For the text-containing cell, return its midpoint in (x, y) coordinate format. 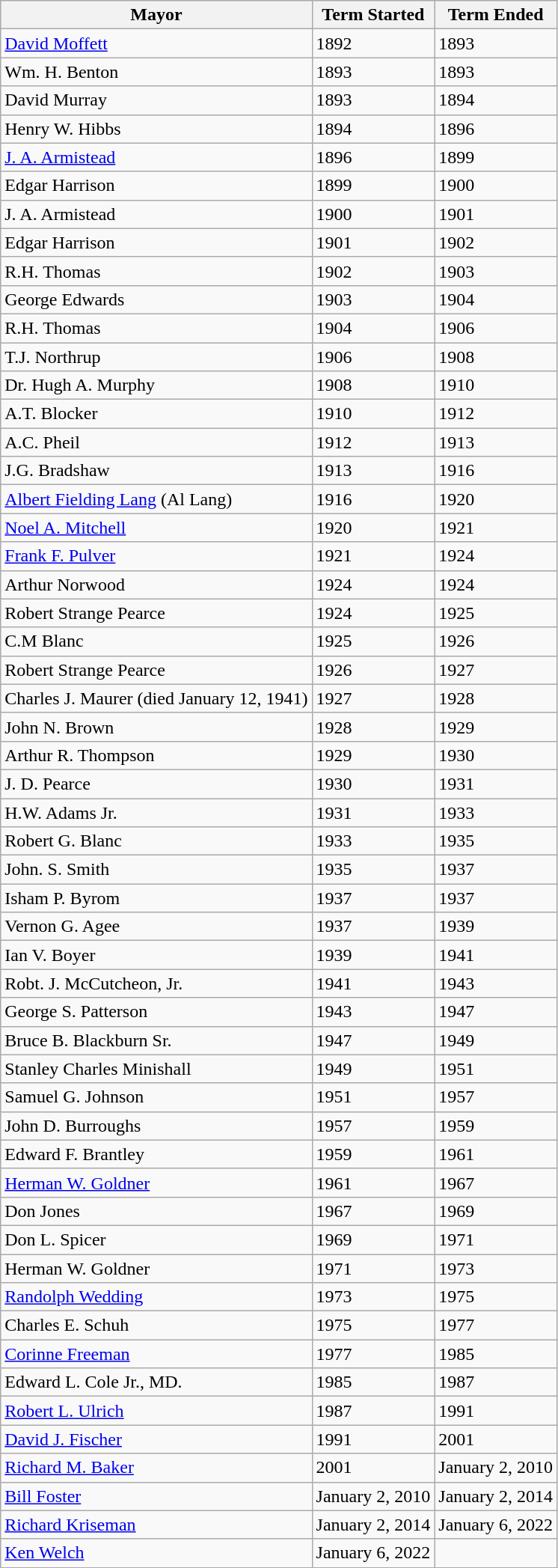
Term Ended (496, 15)
A.C. Pheil (156, 442)
J. D. Pearce (156, 784)
Corinne Freeman (156, 1354)
Henry W. Hibbs (156, 129)
Bill Foster (156, 1496)
C.M Blanc (156, 641)
A.T. Blocker (156, 414)
Richard M. Baker (156, 1468)
John. S. Smith (156, 870)
Ken Welch (156, 1553)
Term Started (373, 15)
Isham P. Byrom (156, 898)
1892 (373, 43)
Robert G. Blanc (156, 841)
Robt. J. McCutcheon, Jr. (156, 983)
Frank F. Pulver (156, 556)
Arthur Norwood (156, 585)
David Murray (156, 100)
Mayor (156, 15)
Bruce B. Blackburn Sr. (156, 1040)
Samuel G. Johnson (156, 1097)
Don Jones (156, 1211)
Dr. Hugh A. Murphy (156, 385)
Vernon G. Agee (156, 927)
John N. Brown (156, 727)
David Moffett (156, 43)
Charles J. Maurer (died January 12, 1941) (156, 698)
John D. Burroughs (156, 1126)
George Edwards (156, 299)
Randolph Wedding (156, 1297)
T.J. Northrup (156, 357)
Don L. Spicer (156, 1239)
Noel A. Mitchell (156, 528)
Stanley Charles Minishall (156, 1069)
Ian V. Boyer (156, 955)
Robert L. Ulrich (156, 1411)
George S. Patterson (156, 1012)
Albert Fielding Lang (Al Lang) (156, 499)
David J. Fischer (156, 1439)
Arthur R. Thompson (156, 755)
Edward F. Brantley (156, 1154)
Edward L. Cole Jr., MD. (156, 1382)
Richard Kriseman (156, 1525)
H.W. Adams Jr. (156, 812)
J.G. Bradshaw (156, 471)
Wm. H. Benton (156, 72)
Charles E. Schuh (156, 1326)
